Detect which cell encompasses the target text, then output its (x, y) center coordinate. 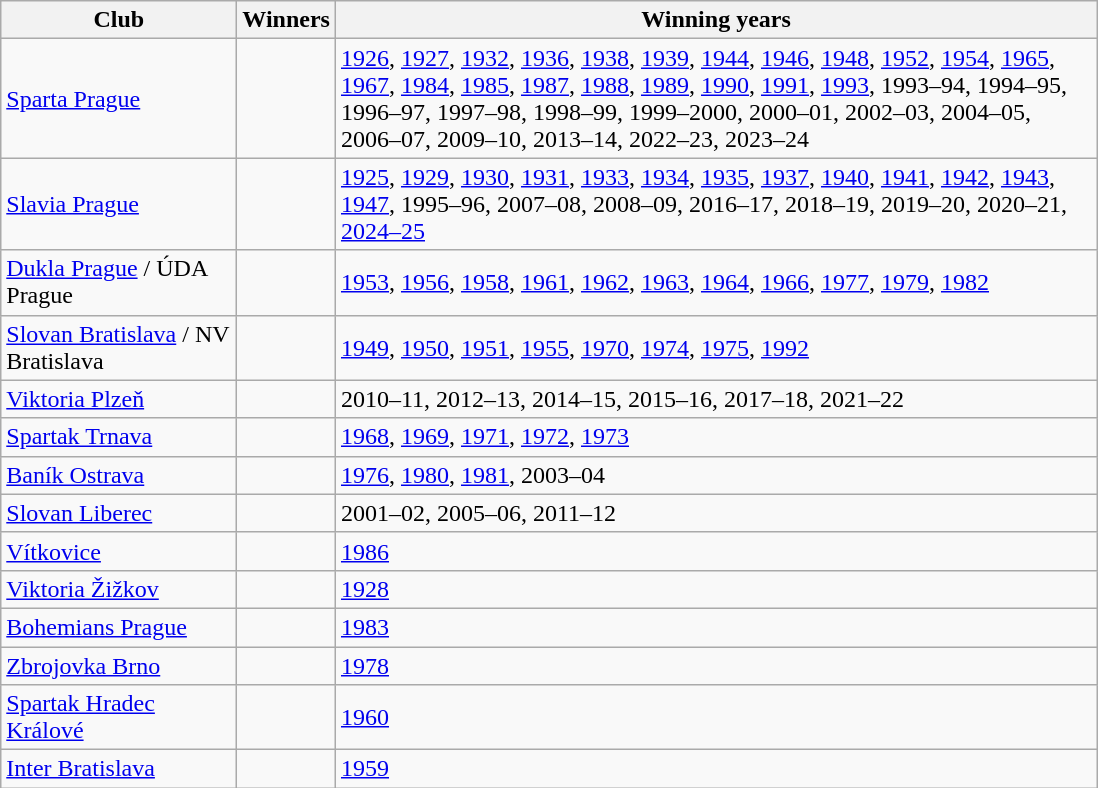
1925, 1929, 1930, 1931, 1933, 1934, 1935, 1937, 1940, 1941, 1942, 1943, 1947, 1995–96, 2007–08, 2008–09, 2016–17, 2018–19, 2019–20, 2020–21, 2024–25 (716, 204)
1976, 1980, 1981, 2003–04 (716, 475)
Winning years (716, 20)
1949, 1950, 1951, 1955, 1970, 1974, 1975, 1992 (716, 348)
1978 (716, 665)
Winners (286, 20)
1968, 1969, 1971, 1972, 1973 (716, 437)
Zbrojovka Brno (119, 665)
Dukla Prague / ÚDA Prague (119, 282)
Sparta Prague (119, 98)
1983 (716, 627)
Spartak Trnava (119, 437)
Inter Bratislava (119, 769)
Club (119, 20)
Slavia Prague (119, 204)
Spartak Hradec Králové (119, 718)
1986 (716, 551)
Slovan Bratislava / NV Bratislava (119, 348)
Viktoria Plzeň (119, 399)
1959 (716, 769)
2010–11, 2012–13, 2014–15, 2015–16, 2017–18, 2021–22 (716, 399)
Slovan Liberec (119, 513)
1953, 1956, 1958, 1961, 1962, 1963, 1964, 1966, 1977, 1979, 1982 (716, 282)
1960 (716, 718)
Bohemians Prague (119, 627)
Viktoria Žižkov (119, 589)
1928 (716, 589)
Baník Ostrava (119, 475)
2001–02, 2005–06, 2011–12 (716, 513)
Vítkovice (119, 551)
